Output the (x, y) coordinate of the center of the cell containing the given text.  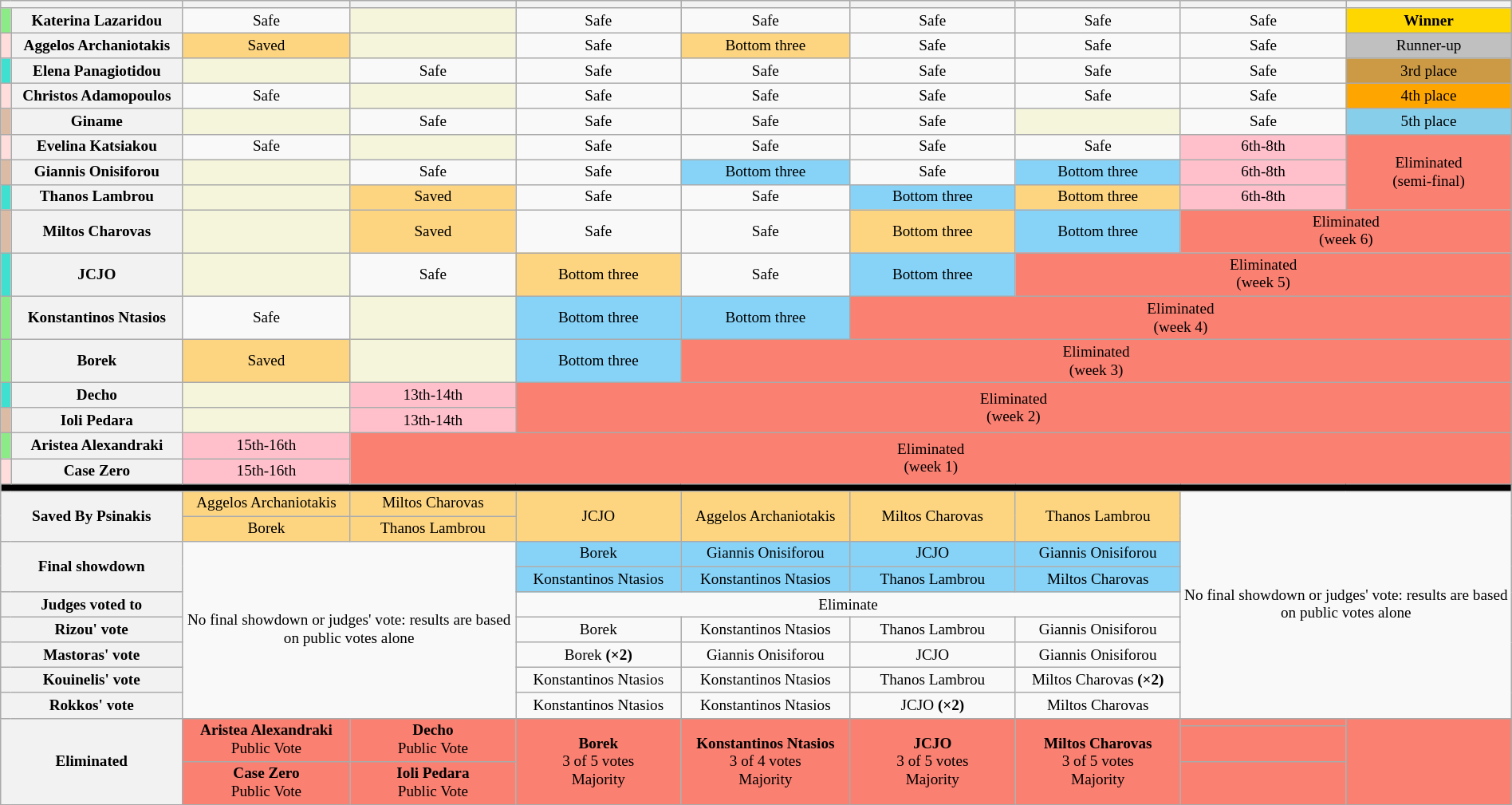
JCJO (×2) (933, 705)
Miltos Charovas (×2) (1097, 681)
Eliminated(week 1) (931, 458)
Eliminated(week 6) (1346, 231)
4th place (1429, 97)
JCJO3 of 5 votesMajority (933, 761)
Aristea Alexandraki (97, 446)
Ioli Pedara Public Vote (432, 783)
Decho (97, 395)
Case Zero (97, 471)
Eliminated (92, 761)
5th place (1429, 121)
Borek (×2) (598, 655)
DechoPublic Vote (432, 740)
Mastoras' vote (92, 655)
Elena Panagiotidou (97, 71)
Eliminated(week 5) (1263, 274)
Winner (1429, 21)
Miltos Charovas3 of 5 votesMajority (1097, 761)
Evelina Katsiakou (97, 147)
Konstantinos Ntasios3 of 4 votesMajority (766, 761)
Eliminate (849, 605)
Eliminated(week 4) (1181, 318)
Saved By Psinakis (92, 515)
Eliminated(week 3) (1096, 361)
Christos Adamopoulos (97, 97)
Runner-up (1429, 45)
Aristea AlexandrakiPublic Vote (266, 740)
3rd place (1429, 71)
Kouinelis' vote (92, 681)
Final showdown (92, 566)
Katerina Lazaridou (97, 21)
Giname (97, 121)
Ioli Pedara (97, 420)
Eliminated(week 2) (1014, 407)
Case Zero Public Vote (266, 783)
Eliminated(semi-final) (1429, 172)
Rokkos' vote (92, 705)
Borek3 of 5 votesMajority (598, 761)
Judges voted to (92, 605)
Rizou' vote (92, 629)
